Capture the cell that displays the provided text and extract its [X, Y] central coordinate. 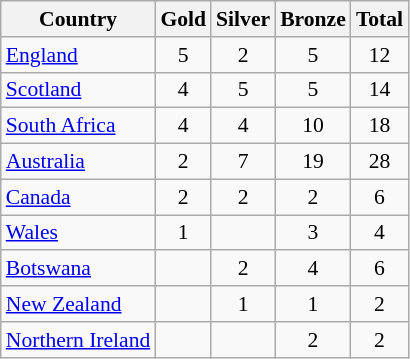
Bronze [313, 19]
Scotland [78, 90]
28 [380, 162]
Gold [183, 19]
19 [313, 162]
7 [243, 162]
Canada [78, 197]
Wales [78, 233]
12 [380, 55]
New Zealand [78, 304]
Total [380, 19]
England [78, 55]
Botswana [78, 269]
South Africa [78, 126]
18 [380, 126]
Silver [243, 19]
Australia [78, 162]
Northern Ireland [78, 340]
Country [78, 19]
10 [313, 126]
14 [380, 90]
3 [313, 233]
